Pinpoint the cell where the given text exists, returning its [x, y] midpoint coordinate. 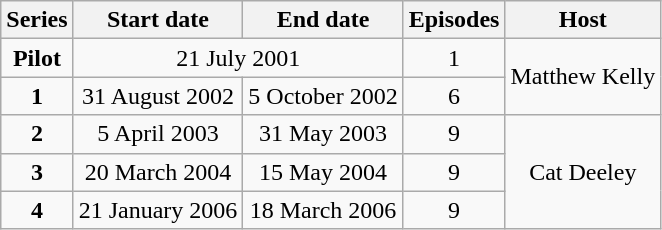
2 [37, 134]
21 January 2006 [158, 210]
Host [583, 20]
31 August 2002 [158, 96]
3 [37, 172]
Episodes [454, 20]
6 [454, 96]
4 [37, 210]
31 May 2003 [323, 134]
15 May 2004 [323, 172]
18 March 2006 [323, 210]
End date [323, 20]
21 July 2001 [238, 58]
5 April 2003 [158, 134]
20 March 2004 [158, 172]
Series [37, 20]
Pilot [37, 58]
Cat Deeley [583, 172]
Start date [158, 20]
Matthew Kelly [583, 77]
5 October 2002 [323, 96]
